Scan for the cell matching the given text and deliver its (X, Y) coordinate at center. 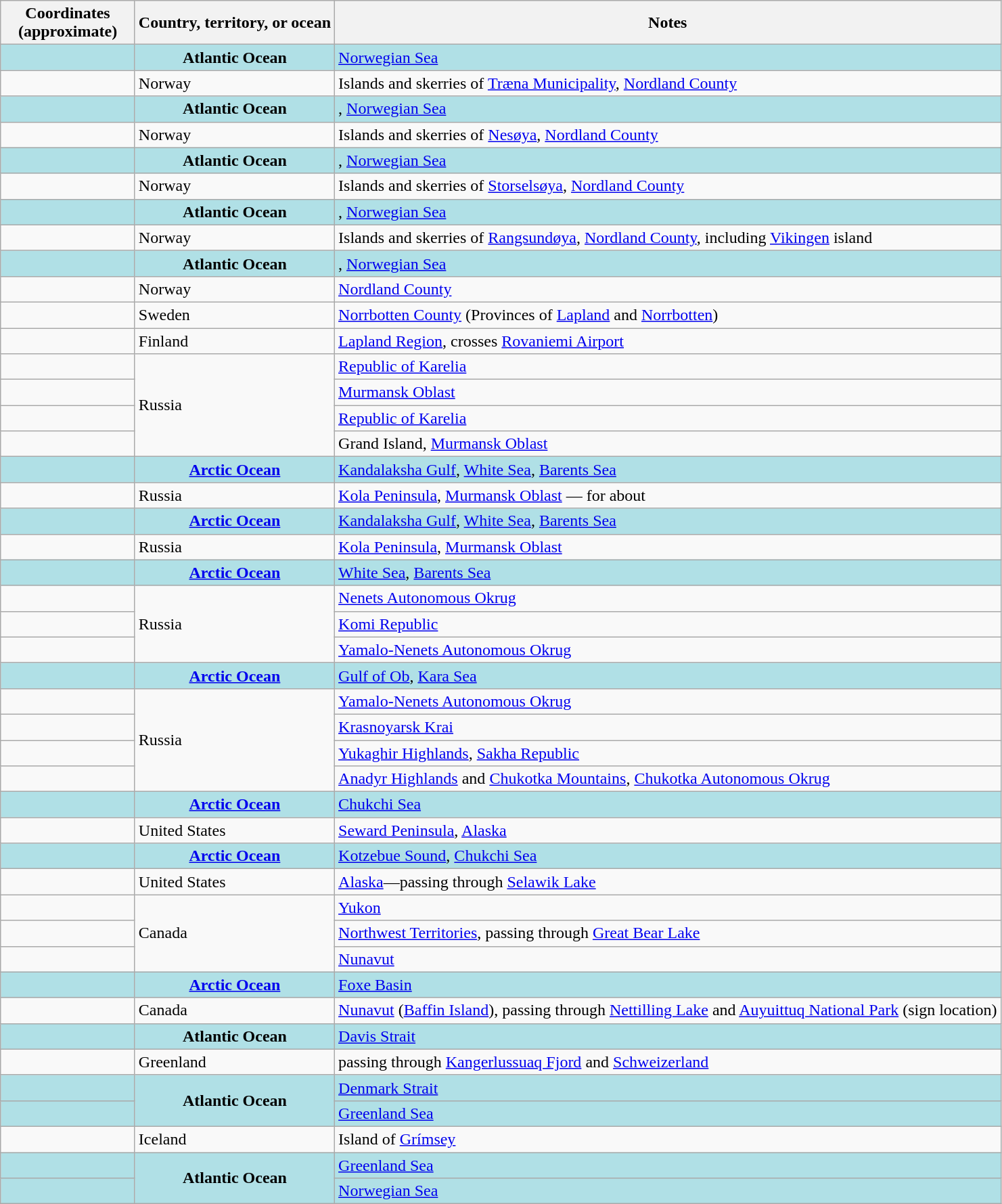
Yukaghir Highlands, Sakha Republic (668, 753)
Islands and skerries of Træna Municipality, Nordland County (668, 83)
Chukchi Sea (668, 805)
Islands and skerries of Nesøya, Nordland County (668, 135)
Seward Peninsula, Alaska (668, 830)
Nunavut (668, 959)
Gulf of Ob, Kara Sea (668, 675)
Coordinates(approximate) (68, 23)
Anadyr Highlands and Chukotka Mountains, Chukotka Autonomous Okrug (668, 779)
Kola Peninsula, Murmansk Oblast — for about (668, 495)
Island of Grímsey (668, 1139)
Denmark Strait (668, 1088)
Iceland (234, 1139)
Foxe Basin (668, 985)
Greenland (234, 1062)
Kotzebue Sound, Chukchi Sea (668, 856)
Islands and skerries of Storselsøya, Nordland County (668, 186)
Islands and skerries of Rangsundøya, Nordland County, including Vikingen island (668, 238)
White Sea, Barents Sea (668, 573)
Davis Strait (668, 1036)
Komi Republic (668, 624)
Grand Island, Murmansk Oblast (668, 444)
Country, territory, or ocean (234, 23)
Norrbotten County (Provinces of Lapland and Norrbotten) (668, 315)
Nunavut (Baffin Island), passing through Nettilling Lake and Auyuittuq National Park (sign location) (668, 1010)
Alaska—passing through Selawik Lake (668, 882)
Nenets Autonomous Okrug (668, 598)
Nordland County (668, 289)
Yukon (668, 908)
Finland (234, 340)
Murmansk Oblast (668, 393)
Northwest Territories, passing through Great Bear Lake (668, 933)
Notes (668, 23)
Sweden (234, 315)
Kola Peninsula, Murmansk Oblast (668, 547)
passing through Kangerlussuaq Fjord and Schweizerland (668, 1062)
Lapland Region, crosses Rovaniemi Airport (668, 340)
Krasnoyarsk Krai (668, 727)
